Find where the given text appears and provide that cell's center as (X, Y) coordinate. 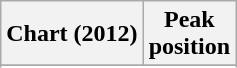
Chart (2012) (72, 34)
Peakposition (189, 34)
